Pinpoint the cell where the given text exists, returning its [x, y] midpoint coordinate. 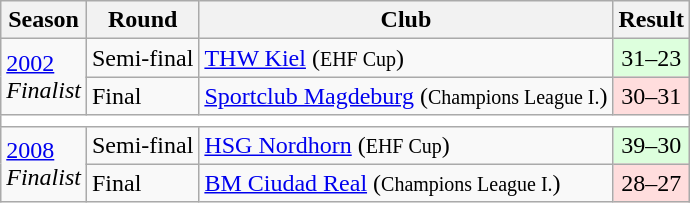
39–30 [651, 145]
Season [44, 20]
Round [142, 20]
Sportclub Magdeburg (Champions League I.) [406, 96]
31–23 [651, 58]
30–31 [651, 96]
BM Ciudad Real (Champions League I.) [406, 183]
28–27 [651, 183]
2002 Finalist [44, 77]
Result [651, 20]
THW Kiel (EHF Cup) [406, 58]
HSG Nordhorn (EHF Cup) [406, 145]
Club [406, 20]
2008 Finalist [44, 164]
